Capture the cell that displays the provided text and extract its (x, y) central coordinate. 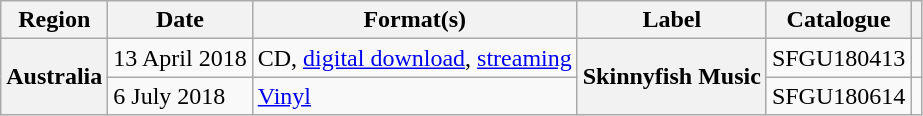
SFGU180413 (838, 58)
CD, digital download, streaming (414, 58)
Australia (54, 77)
6 July 2018 (180, 96)
Region (54, 20)
Label (672, 20)
Date (180, 20)
Format(s) (414, 20)
13 April 2018 (180, 58)
Skinnyfish Music (672, 77)
Catalogue (838, 20)
Vinyl (414, 96)
SFGU180614 (838, 96)
